Output the (X, Y) coordinate of the center of the cell containing the given text.  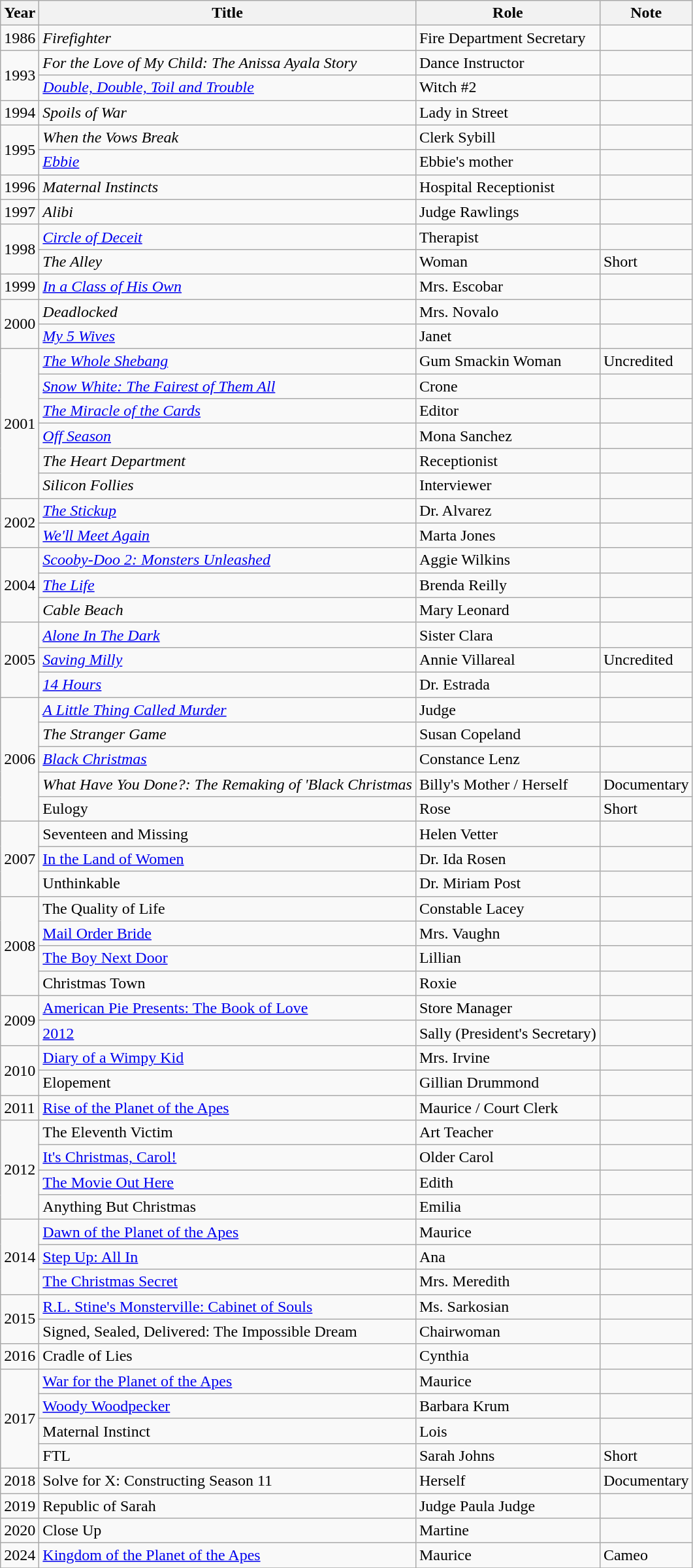
2001 (20, 424)
Saving Milly (227, 659)
Janet (508, 337)
Roxie (508, 983)
When the Vows Break (227, 137)
Diary of a Wimpy Kid (227, 1058)
Silicon Follies (227, 486)
Solve for X: Constructing Season 11 (227, 1480)
Clerk Sybill (508, 137)
Dr. Alvarez (508, 510)
Helen Vetter (508, 834)
Constance Lenz (508, 759)
Constable Lacey (508, 909)
1999 (20, 286)
Mrs. Escobar (508, 286)
2004 (20, 585)
Cameo (646, 1556)
The Alley (227, 261)
Mrs. Meredith (508, 1282)
Gum Smackin Woman (508, 361)
What Have You Done?: The Remaking of 'Black Christmas (227, 784)
Kingdom of the Planet of the Apes (227, 1556)
Eulogy (227, 809)
Fire Department Secretary (508, 38)
1995 (20, 150)
Herself (508, 1480)
2018 (20, 1480)
Receptionist (508, 461)
Title (227, 13)
Signed, Sealed, Delivered: The Impossible Dream (227, 1331)
Black Christmas (227, 759)
Lois (508, 1431)
The Quality of Life (227, 909)
Snow White: The Fairest of Them All (227, 386)
In a Class of His Own (227, 286)
Woman (508, 261)
Billy's Mother / Herself (508, 784)
Dr. Estrada (508, 684)
Ms. Sarkosian (508, 1307)
2008 (20, 946)
Marta Jones (508, 535)
My 5 Wives (227, 337)
Maternal Instinct (227, 1431)
Crone (508, 386)
Firefighter (227, 38)
2015 (20, 1319)
Spoils of War (227, 112)
14 Hours (227, 684)
The Boy Next Door (227, 958)
2019 (20, 1505)
2014 (20, 1257)
1993 (20, 75)
Editor (508, 411)
Emilia (508, 1207)
The Eleventh Victim (227, 1133)
2000 (20, 324)
Lady in Street (508, 112)
1996 (20, 187)
Judge (508, 709)
2009 (20, 1020)
Alibi (227, 212)
Cradle of Lies (227, 1356)
Double, Double, Toil and Trouble (227, 88)
Ebbie's mother (508, 162)
Dance Instructor (508, 63)
2002 (20, 523)
Close Up (227, 1531)
Martine (508, 1531)
Rise of the Planet of the Apes (227, 1108)
Note (646, 13)
Aggie Wilkins (508, 560)
The Movie Out Here (227, 1182)
1986 (20, 38)
The Life (227, 585)
A Little Thing Called Murder (227, 709)
Step Up: All In (227, 1257)
The Stickup (227, 510)
Dr. Miriam Post (508, 884)
R.L. Stine's Monsterville: Cabinet of Souls (227, 1307)
Brenda Reilly (508, 585)
2020 (20, 1531)
Older Carol (508, 1158)
2011 (20, 1108)
Ana (508, 1257)
Ebbie (227, 162)
Anything But Christmas (227, 1207)
Art Teacher (508, 1133)
The Stranger Game (227, 735)
Scooby-Doo 2: Monsters Unleashed (227, 560)
The Heart Department (227, 461)
For the Love of My Child: The Anissa Ayala Story (227, 63)
1998 (20, 249)
2024 (20, 1556)
Off Season (227, 436)
2007 (20, 859)
The Christmas Secret (227, 1282)
Unthinkable (227, 884)
In the Land of Women (227, 859)
Mrs. Irvine (508, 1058)
Witch #2 (508, 88)
Hospital Receptionist (508, 187)
Cable Beach (227, 610)
2017 (20, 1418)
Mrs. Novalo (508, 312)
The Miracle of the Cards (227, 411)
Maternal Instincts (227, 187)
Edith (508, 1182)
Lillian (508, 958)
American Pie Presents: The Book of Love (227, 1008)
Interviewer (508, 486)
Circle of Deceit (227, 237)
Christmas Town (227, 983)
1994 (20, 112)
Cynthia (508, 1356)
FTL (227, 1456)
Dr. Ida Rosen (508, 859)
Susan Copeland (508, 735)
Dawn of the Planet of the Apes (227, 1232)
Rose (508, 809)
Mary Leonard (508, 610)
Mrs. Vaughn (508, 933)
Sister Clara (508, 635)
Republic of Sarah (227, 1505)
Mona Sanchez (508, 436)
Elopement (227, 1082)
Seventeen and Missing (227, 834)
2016 (20, 1356)
Store Manager (508, 1008)
Therapist (508, 237)
2010 (20, 1070)
Annie Villareal (508, 659)
The Whole Shebang (227, 361)
Judge Paula Judge (508, 1505)
Sally (President's Secretary) (508, 1033)
Role (508, 13)
Mail Order Bride (227, 933)
Alone In The Dark (227, 635)
Gillian Drummond (508, 1082)
It's Christmas, Carol! (227, 1158)
Woody Woodpecker (227, 1406)
2006 (20, 759)
Chairwoman (508, 1331)
2005 (20, 659)
1997 (20, 212)
Deadlocked (227, 312)
Barbara Krum (508, 1406)
Year (20, 13)
Sarah Johns (508, 1456)
War for the Planet of the Apes (227, 1381)
Maurice / Court Clerk (508, 1108)
We'll Meet Again (227, 535)
Judge Rawlings (508, 212)
